For the text-containing cell, return its midpoint in [x, y] coordinate format. 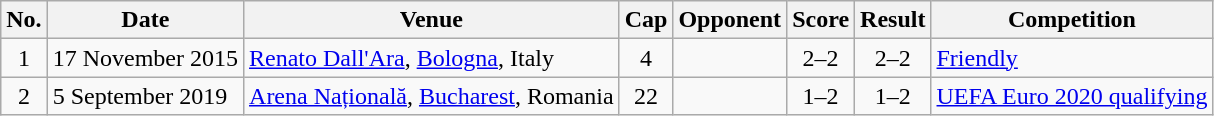
22 [646, 96]
Score [821, 20]
Date [145, 20]
UEFA Euro 2020 qualifying [1072, 96]
Venue [432, 20]
5 September 2019 [145, 96]
Friendly [1072, 58]
17 November 2015 [145, 58]
Arena Națională, Bucharest, Romania [432, 96]
1 [24, 58]
2 [24, 96]
Cap [646, 20]
Renato Dall'Ara, Bologna, Italy [432, 58]
No. [24, 20]
Competition [1072, 20]
Opponent [730, 20]
4 [646, 58]
Result [893, 20]
